Scan for the cell matching the given text and deliver its (x, y) coordinate at center. 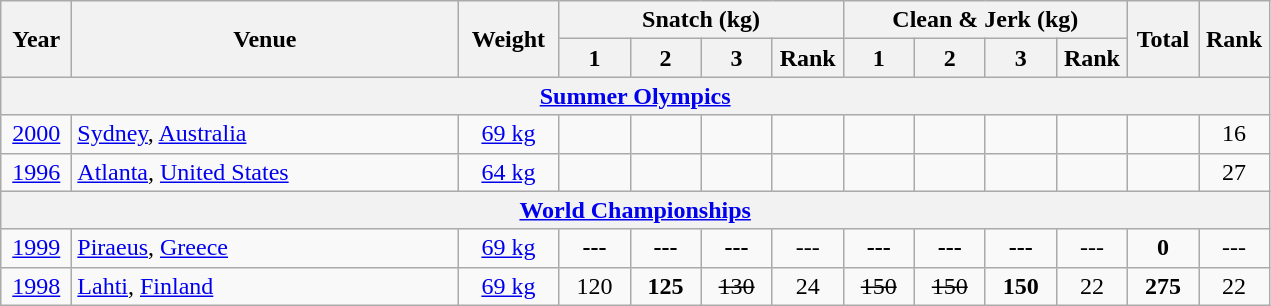
275 (1162, 286)
120 (594, 286)
16 (1234, 134)
24 (808, 286)
Venue (265, 39)
Weight (508, 39)
125 (666, 286)
Clean & Jerk (kg) (985, 20)
1999 (36, 248)
Year (36, 39)
1996 (36, 172)
Summer Olympics (636, 96)
Snatch (kg) (701, 20)
Lahti, Finland (265, 286)
Total (1162, 39)
0 (1162, 248)
World Championships (636, 210)
64 kg (508, 172)
Sydney, Australia (265, 134)
Piraeus, Greece (265, 248)
Atlanta, United States (265, 172)
130 (736, 286)
27 (1234, 172)
1998 (36, 286)
2000 (36, 134)
